Find where the given text appears and provide that cell's center as (x, y) coordinate. 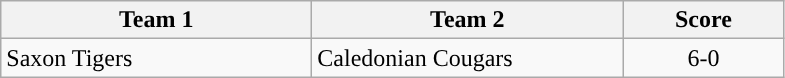
6-0 (704, 58)
Team 2 (468, 20)
Team 1 (156, 20)
Caledonian Cougars (468, 58)
Score (704, 20)
Saxon Tigers (156, 58)
